Capture the cell that displays the provided text and extract its [x, y] central coordinate. 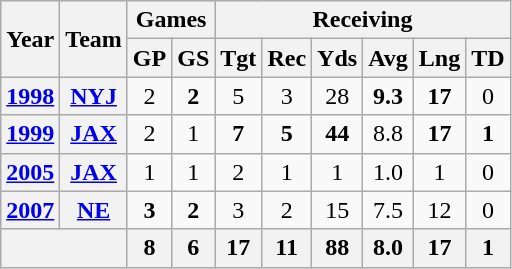
1998 [30, 96]
Lng [439, 58]
Tgt [238, 58]
8.8 [388, 134]
Rec [287, 58]
GP [149, 58]
GS [194, 58]
Avg [388, 58]
Team [94, 39]
Games [170, 20]
2005 [30, 172]
7.5 [388, 210]
Receiving [362, 20]
1999 [30, 134]
44 [338, 134]
88 [338, 248]
NE [94, 210]
15 [338, 210]
9.3 [388, 96]
NYJ [94, 96]
12 [439, 210]
6 [194, 248]
7 [238, 134]
TD [488, 58]
8 [149, 248]
1.0 [388, 172]
11 [287, 248]
Year [30, 39]
28 [338, 96]
Yds [338, 58]
8.0 [388, 248]
2007 [30, 210]
